Search for the cell housing the specified text and yield its (X, Y) center coordinate. 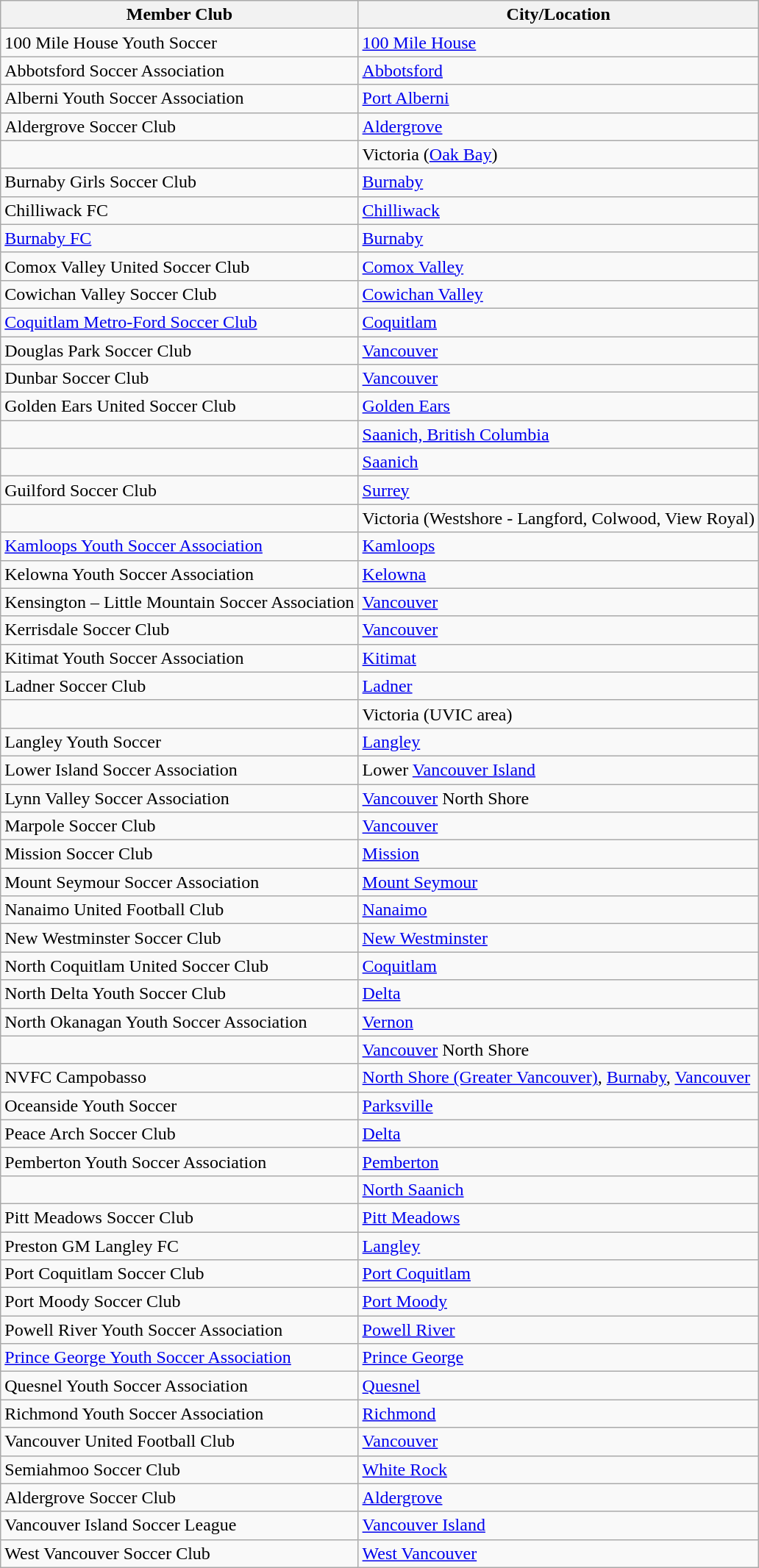
New Westminster Soccer Club (179, 938)
Burnaby FC (179, 238)
Prince George (558, 1358)
100 Mile House Youth Soccer (179, 43)
Mount Seymour (558, 882)
Kitimat (558, 658)
Port Moody Soccer Club (179, 1302)
Cowichan Valley (558, 294)
Powell River (558, 1330)
Pitt Meadows Soccer Club (179, 1217)
Quesnel (558, 1386)
Golden Ears (558, 407)
Semiahmoo Soccer Club (179, 1469)
Port Alberni (558, 99)
Kelowna (558, 574)
Chilliwack FC (179, 210)
Kensington – Little Mountain Soccer Association (179, 602)
NVFC Campobasso (179, 1078)
Kerrisdale Soccer Club (179, 630)
Abbotsford (558, 71)
North Shore (Greater Vancouver), Burnaby, Vancouver (558, 1078)
Douglas Park Soccer Club (179, 351)
Victoria (UVIC area) (558, 714)
Port Coquitlam (558, 1274)
Victoria (Oak Bay) (558, 154)
Richmond (558, 1414)
Mount Seymour Soccer Association (179, 882)
Saanich (558, 462)
Cowichan Valley Soccer Club (179, 294)
Kamloops (558, 546)
Peace Arch Soccer Club (179, 1134)
North Saanich (558, 1189)
Kelowna Youth Soccer Association (179, 574)
New Westminster (558, 938)
Chilliwack (558, 210)
West Vancouver (558, 1553)
Port Moody (558, 1302)
Victoria (Westshore - Langford, Colwood, View Royal) (558, 518)
Ladner Soccer Club (179, 686)
West Vancouver Soccer Club (179, 1553)
Nanaimo (558, 910)
Mission (558, 854)
Powell River Youth Soccer Association (179, 1330)
Kitimat Youth Soccer Association (179, 658)
Oceanside Youth Soccer (179, 1106)
Nanaimo United Football Club (179, 910)
Vernon (558, 1022)
Port Coquitlam Soccer Club (179, 1274)
Parksville (558, 1106)
Golden Ears United Soccer Club (179, 407)
Member Club (179, 15)
Prince George Youth Soccer Association (179, 1358)
Ladner (558, 686)
Surrey (558, 490)
Lynn Valley Soccer Association (179, 798)
Alberni Youth Soccer Association (179, 99)
Pemberton Youth Soccer Association (179, 1161)
Comox Valley (558, 266)
Kamloops Youth Soccer Association (179, 546)
Vancouver Island (558, 1525)
Lower Island Soccer Association (179, 770)
Comox Valley United Soccer Club (179, 266)
North Delta Youth Soccer Club (179, 994)
Pitt Meadows (558, 1217)
Marpole Soccer Club (179, 826)
Lower Vancouver Island (558, 770)
Burnaby Girls Soccer Club (179, 182)
Vancouver Island Soccer League (179, 1525)
Pemberton (558, 1161)
Dunbar Soccer Club (179, 379)
Coquitlam Metro-Ford Soccer Club (179, 322)
Langley Youth Soccer (179, 742)
Quesnel Youth Soccer Association (179, 1386)
100 Mile House (558, 43)
Guilford Soccer Club (179, 490)
Saanich, British Columbia (558, 434)
Mission Soccer Club (179, 854)
Richmond Youth Soccer Association (179, 1414)
North Coquitlam United Soccer Club (179, 966)
Abbotsford Soccer Association (179, 71)
North Okanagan Youth Soccer Association (179, 1022)
Vancouver United Football Club (179, 1442)
Preston GM Langley FC (179, 1246)
City/Location (558, 15)
White Rock (558, 1469)
